Output the [x, y] coordinate of the center of the cell containing the given text.  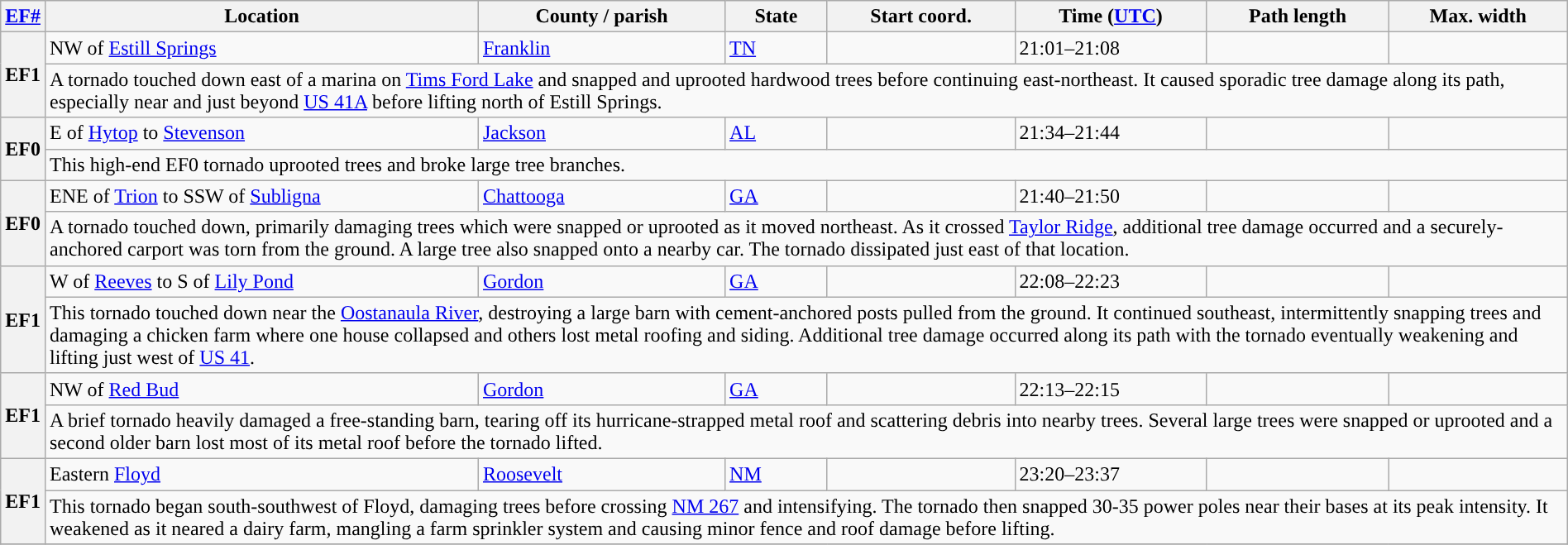
Jackson [601, 133]
Location [261, 17]
TN [777, 48]
Time (UTC) [1111, 17]
E of Hytop to Stevenson [261, 133]
AL [777, 133]
Start coord. [921, 17]
21:40–21:50 [1111, 196]
23:20–23:37 [1111, 474]
NW of Estill Springs [261, 48]
Chattooga [601, 196]
EF# [23, 17]
State [777, 17]
22:08–22:23 [1111, 281]
Max. width [1478, 17]
NM [777, 474]
Roosevelt [601, 474]
Eastern Floyd [261, 474]
21:34–21:44 [1111, 133]
County / parish [601, 17]
NW of Red Bud [261, 389]
21:01–21:08 [1111, 48]
W of Reeves to S of Lily Pond [261, 281]
This high-end EF0 tornado uprooted trees and broke large tree branches. [806, 165]
Franklin [601, 48]
ENE of Trion to SSW of Subligna [261, 196]
22:13–22:15 [1111, 389]
Path length [1298, 17]
